Search for the cell housing the specified text and yield its (X, Y) center coordinate. 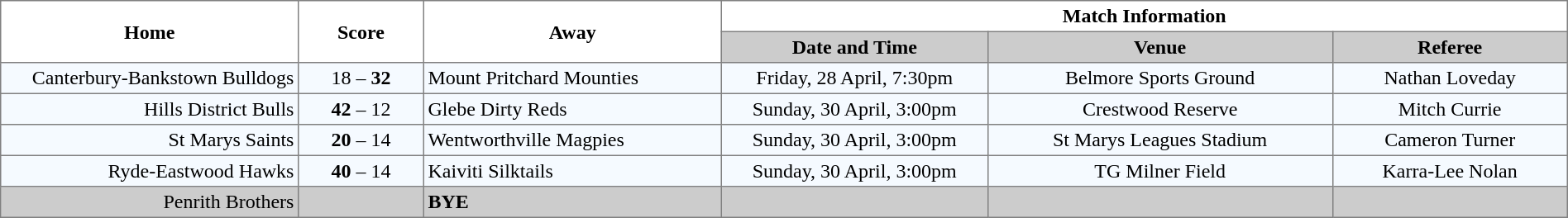
18 – 32 (361, 78)
Date and Time (854, 47)
Nathan Loveday (1450, 78)
Karra-Lee Nolan (1450, 171)
Wentworthville Magpies (572, 140)
42 – 12 (361, 109)
St Marys Saints (150, 140)
Glebe Dirty Reds (572, 109)
Canterbury-Bankstown Bulldogs (150, 78)
Hills District Bulls (150, 109)
Belmore Sports Ground (1159, 78)
Ryde-Eastwood Hawks (150, 171)
TG Milner Field (1159, 171)
Home (150, 31)
Mount Pritchard Mounties (572, 78)
Match Information (1145, 17)
Referee (1450, 47)
20 – 14 (361, 140)
Mitch Currie (1450, 109)
40 – 14 (361, 171)
Crestwood Reserve (1159, 109)
Kaiviti Silktails (572, 171)
Venue (1159, 47)
St Marys Leagues Stadium (1159, 140)
Cameron Turner (1450, 140)
Friday, 28 April, 7:30pm (854, 78)
BYE (572, 202)
Away (572, 31)
Score (361, 31)
Penrith Brothers (150, 202)
